Search for the cell housing the specified text and yield its [x, y] center coordinate. 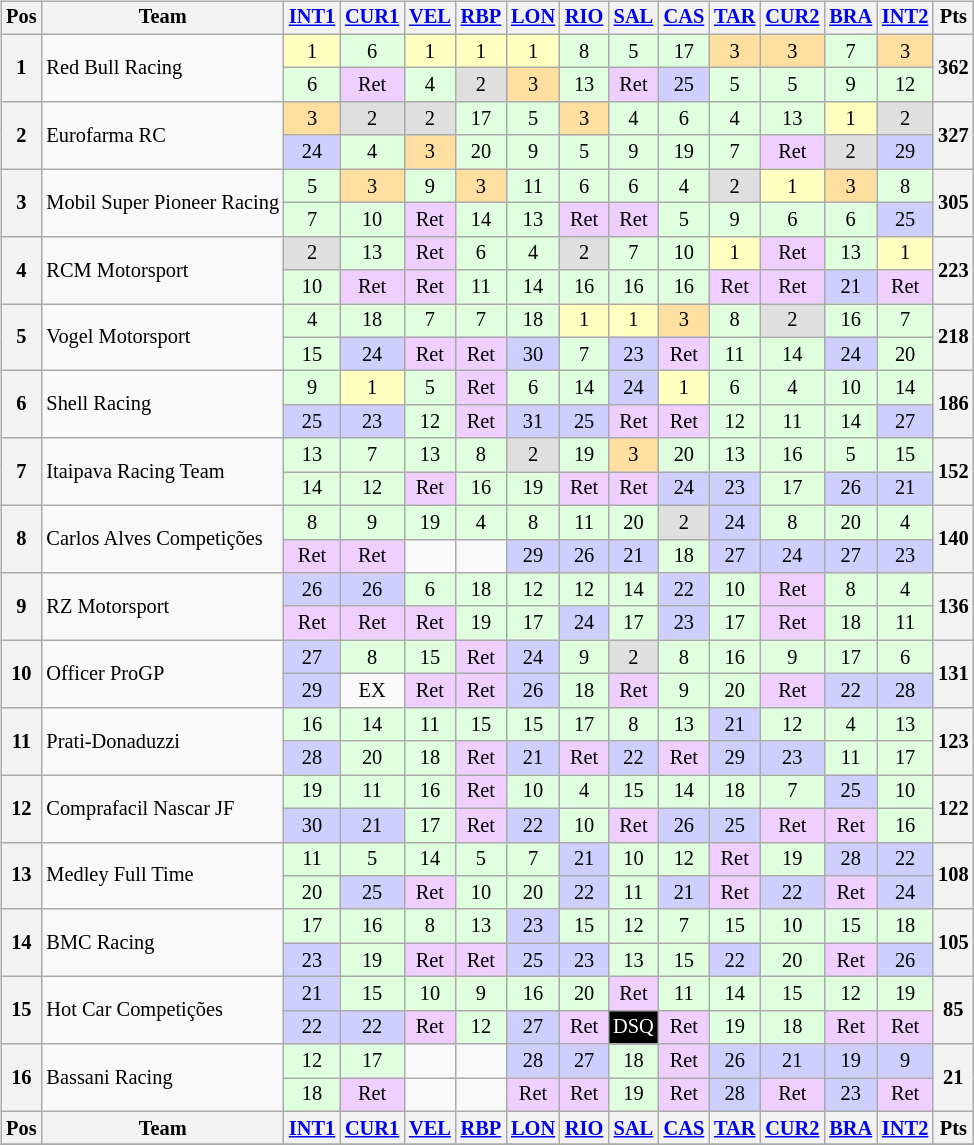
140 [953, 538]
362 [953, 68]
136 [953, 606]
Shell Racing [162, 404]
RCM Motorsport [162, 270]
223 [953, 270]
327 [953, 136]
186 [953, 404]
DSQ [633, 1027]
Prati-Donaduzzi [162, 740]
Vogel Motorsport [162, 338]
EX [372, 691]
85 [953, 1010]
BMC Racing [162, 942]
Medley Full Time [162, 876]
Mobil Super Pioneer Racing [162, 202]
122 [953, 808]
218 [953, 338]
152 [953, 472]
305 [953, 202]
Eurofarma RC [162, 136]
Hot Car Competições [162, 1010]
31 [533, 422]
Itaipava Racing Team [162, 472]
RZ Motorsport [162, 606]
Red Bull Racing [162, 68]
131 [953, 674]
Comprafacil Nascar JF [162, 808]
Carlos Alves Competições [162, 538]
Bassani Racing [162, 1078]
108 [953, 876]
123 [953, 740]
105 [953, 942]
Officer ProGP [162, 674]
